For the text-containing cell, return its midpoint in [X, Y] coordinate format. 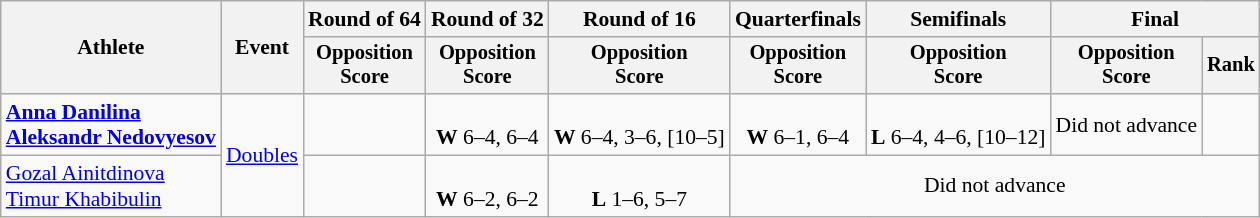
Quarterfinals [798, 19]
Gozal AinitdinovaTimur Khabibulin [111, 186]
Doubles [262, 155]
Round of 32 [488, 19]
Round of 16 [640, 19]
W 6–4, 6–4 [488, 124]
L 6–4, 4–6, [10–12] [958, 124]
L 1–6, 5–7 [640, 186]
W 6–2, 6–2 [488, 186]
W 6–1, 6–4 [798, 124]
Final [1154, 19]
Event [262, 48]
W 6–4, 3–6, [10–5] [640, 124]
Athlete [111, 48]
Anna DanilinaAleksandr Nedovyesov [111, 124]
Semifinals [958, 19]
Rank [1231, 66]
Round of 64 [364, 19]
